Return [x, y] of the center of cell containing provided text 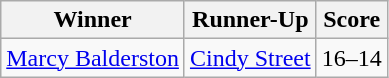
Marcy Balderston [93, 58]
Score [352, 20]
Cindy Street [250, 58]
Runner-Up [250, 20]
Winner [93, 20]
16–14 [352, 58]
